Detect which cell encompasses the target text, then output its [X, Y] center coordinate. 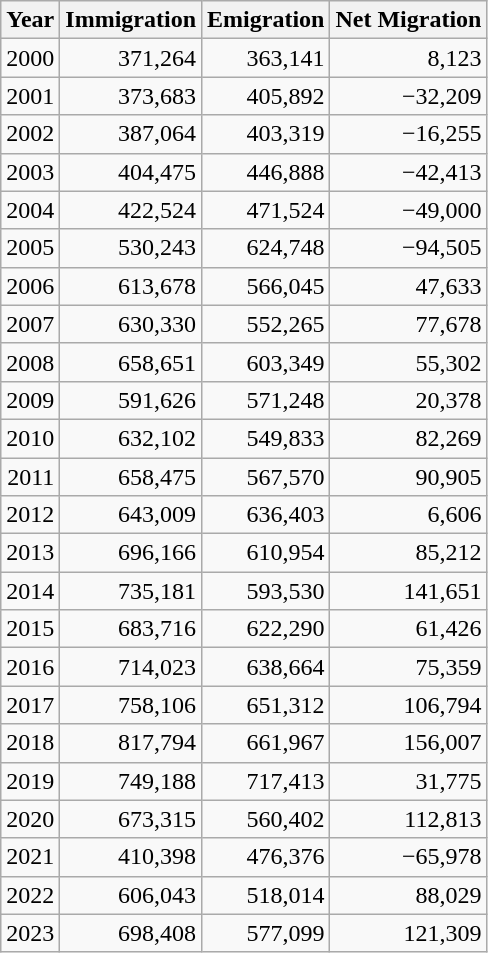
683,716 [131, 629]
696,166 [131, 553]
85,212 [408, 553]
112,813 [408, 819]
2014 [30, 591]
75,359 [408, 667]
422,524 [131, 210]
61,426 [408, 629]
2003 [30, 172]
2019 [30, 781]
658,475 [131, 477]
632,102 [131, 438]
20,378 [408, 400]
2011 [30, 477]
2022 [30, 895]
658,651 [131, 362]
90,905 [408, 477]
2016 [30, 667]
−32,209 [408, 96]
156,007 [408, 743]
−49,000 [408, 210]
567,570 [266, 477]
106,794 [408, 705]
624,748 [266, 248]
593,530 [266, 591]
630,330 [131, 324]
446,888 [266, 172]
88,029 [408, 895]
603,349 [266, 362]
2015 [30, 629]
404,475 [131, 172]
571,248 [266, 400]
121,309 [408, 933]
476,376 [266, 857]
2000 [30, 58]
141,651 [408, 591]
749,188 [131, 781]
371,264 [131, 58]
2007 [30, 324]
Year [30, 20]
387,064 [131, 134]
47,633 [408, 286]
31,775 [408, 781]
673,315 [131, 819]
613,678 [131, 286]
2004 [30, 210]
410,398 [131, 857]
714,023 [131, 667]
8,123 [408, 58]
2017 [30, 705]
606,043 [131, 895]
−65,978 [408, 857]
6,606 [408, 515]
530,243 [131, 248]
2005 [30, 248]
2008 [30, 362]
2020 [30, 819]
758,106 [131, 705]
2001 [30, 96]
651,312 [266, 705]
549,833 [266, 438]
552,265 [266, 324]
698,408 [131, 933]
77,678 [408, 324]
566,045 [266, 286]
2002 [30, 134]
405,892 [266, 96]
403,319 [266, 134]
2006 [30, 286]
471,524 [266, 210]
638,664 [266, 667]
Immigration [131, 20]
643,009 [131, 515]
817,794 [131, 743]
577,099 [266, 933]
−42,413 [408, 172]
363,141 [266, 58]
2013 [30, 553]
518,014 [266, 895]
2009 [30, 400]
2023 [30, 933]
560,402 [266, 819]
−16,255 [408, 134]
2018 [30, 743]
373,683 [131, 96]
661,967 [266, 743]
610,954 [266, 553]
2012 [30, 515]
591,626 [131, 400]
717,413 [266, 781]
82,269 [408, 438]
735,181 [131, 591]
55,302 [408, 362]
2021 [30, 857]
622,290 [266, 629]
Net Migration [408, 20]
−94,505 [408, 248]
2010 [30, 438]
Emigration [266, 20]
636,403 [266, 515]
